Scan for the cell matching the given text and deliver its [x, y] coordinate at center. 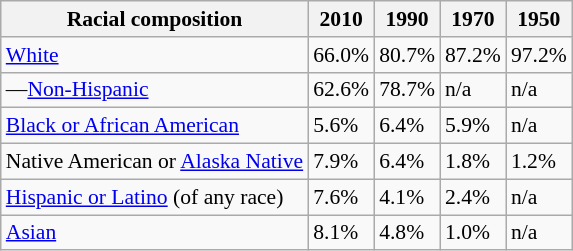
—Non-Hispanic [154, 90]
4.1% [407, 197]
1.2% [539, 162]
Black or African American [154, 126]
5.9% [473, 126]
7.6% [341, 197]
White [154, 55]
1990 [407, 19]
1.0% [473, 233]
87.2% [473, 55]
Hispanic or Latino (of any race) [154, 197]
62.6% [341, 90]
2010 [341, 19]
2.4% [473, 197]
7.9% [341, 162]
1.8% [473, 162]
Native American or Alaska Native [154, 162]
5.6% [341, 126]
1970 [473, 19]
66.0% [341, 55]
97.2% [539, 55]
Asian [154, 233]
4.8% [407, 233]
1950 [539, 19]
Racial composition [154, 19]
8.1% [341, 233]
80.7% [407, 55]
78.7% [407, 90]
